Provide the (X, Y) coordinate of the cell's center where the given text is located.  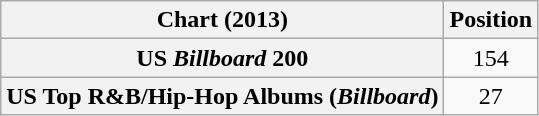
Chart (2013) (222, 20)
US Top R&B/Hip-Hop Albums (Billboard) (222, 96)
US Billboard 200 (222, 58)
27 (491, 96)
154 (491, 58)
Position (491, 20)
